Locate the cell with the specified text and output its [X, Y] center coordinate. 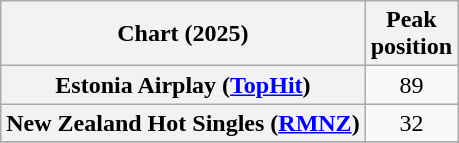
32 [411, 123]
Estonia Airplay (TopHit) [183, 85]
New Zealand Hot Singles (RMNZ) [183, 123]
Chart (2025) [183, 34]
89 [411, 85]
Peakposition [411, 34]
